Output the (x, y) coordinate of the center of the cell containing the given text.  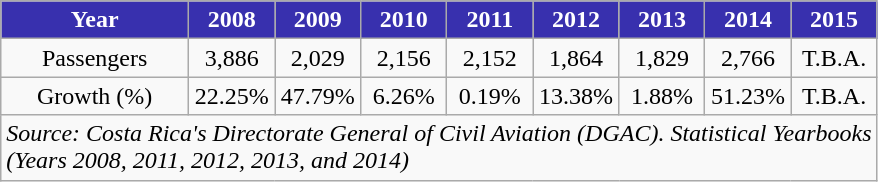
22.25% (232, 96)
3,886 (232, 58)
2009 (318, 20)
2,029 (318, 58)
2015 (834, 20)
51.23% (748, 96)
1.88% (662, 96)
Year (95, 20)
1,864 (576, 58)
2013 (662, 20)
Source: Costa Rica's Directorate General of Civil Aviation (DGAC). Statistical Yearbooks(Years 2008, 2011, 2012, 2013, and 2014) (439, 148)
2,766 (748, 58)
2,152 (490, 58)
2011 (490, 20)
0.19% (490, 96)
2,156 (404, 58)
2014 (748, 20)
2010 (404, 20)
2012 (576, 20)
Growth (%) (95, 96)
2008 (232, 20)
47.79% (318, 96)
13.38% (576, 96)
Passengers (95, 58)
1,829 (662, 58)
6.26% (404, 96)
